Search for the cell housing the specified text and yield its [X, Y] center coordinate. 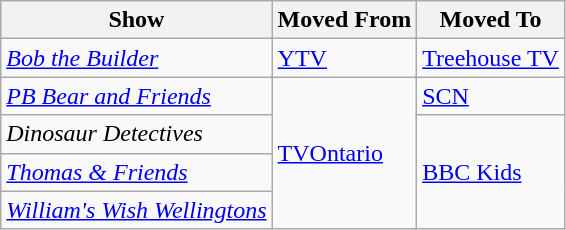
William's Wish Wellingtons [136, 210]
Treehouse TV [491, 58]
PB Bear and Friends [136, 96]
Moved From [344, 20]
Dinosaur Detectives [136, 134]
SCN [491, 96]
Show [136, 20]
YTV [344, 58]
Bob the Builder [136, 58]
TVOntario [344, 153]
Moved To [491, 20]
BBC Kids [491, 172]
Thomas & Friends [136, 172]
